Output the [X, Y] coordinate of the center of the cell containing the given text.  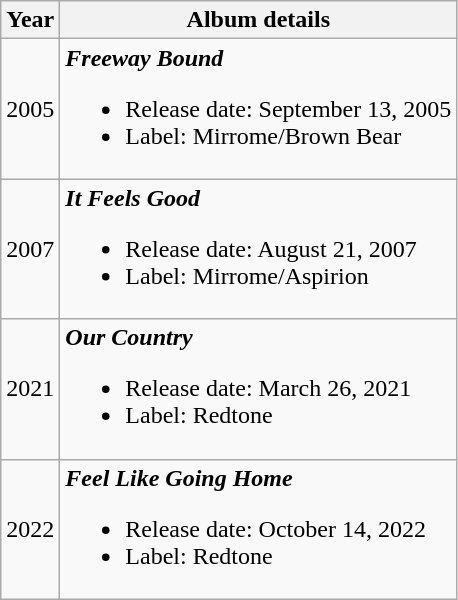
2022 [30, 529]
2021 [30, 389]
Our CountryRelease date: March 26, 2021Label: Redtone [258, 389]
Feel Like Going HomeRelease date: October 14, 2022Label: Redtone [258, 529]
2007 [30, 249]
2005 [30, 109]
Album details [258, 20]
It Feels GoodRelease date: August 21, 2007Label: Mirrome/Aspirion [258, 249]
Year [30, 20]
Freeway BoundRelease date: September 13, 2005Label: Mirrome/Brown Bear [258, 109]
